Identify which cell holds the provided text, then report its (x, y) central coordinate. 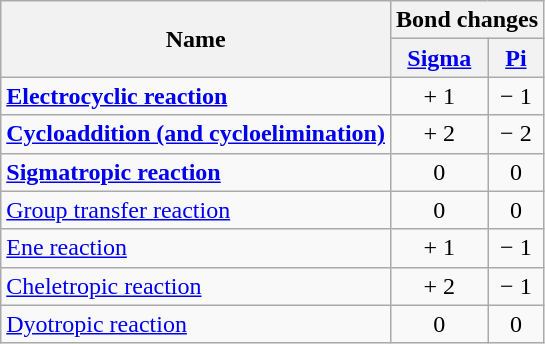
− 2 (516, 134)
Sigma (439, 58)
Pi (516, 58)
Ene reaction (196, 248)
Bond changes (466, 20)
Cheletropic reaction (196, 286)
Sigmatropic reaction (196, 172)
Group transfer reaction (196, 210)
Electrocyclic reaction (196, 96)
Dyotropic reaction (196, 324)
Cycloaddition (and cycloelimination) (196, 134)
Name (196, 39)
